Return [x, y] of the center of cell containing provided text 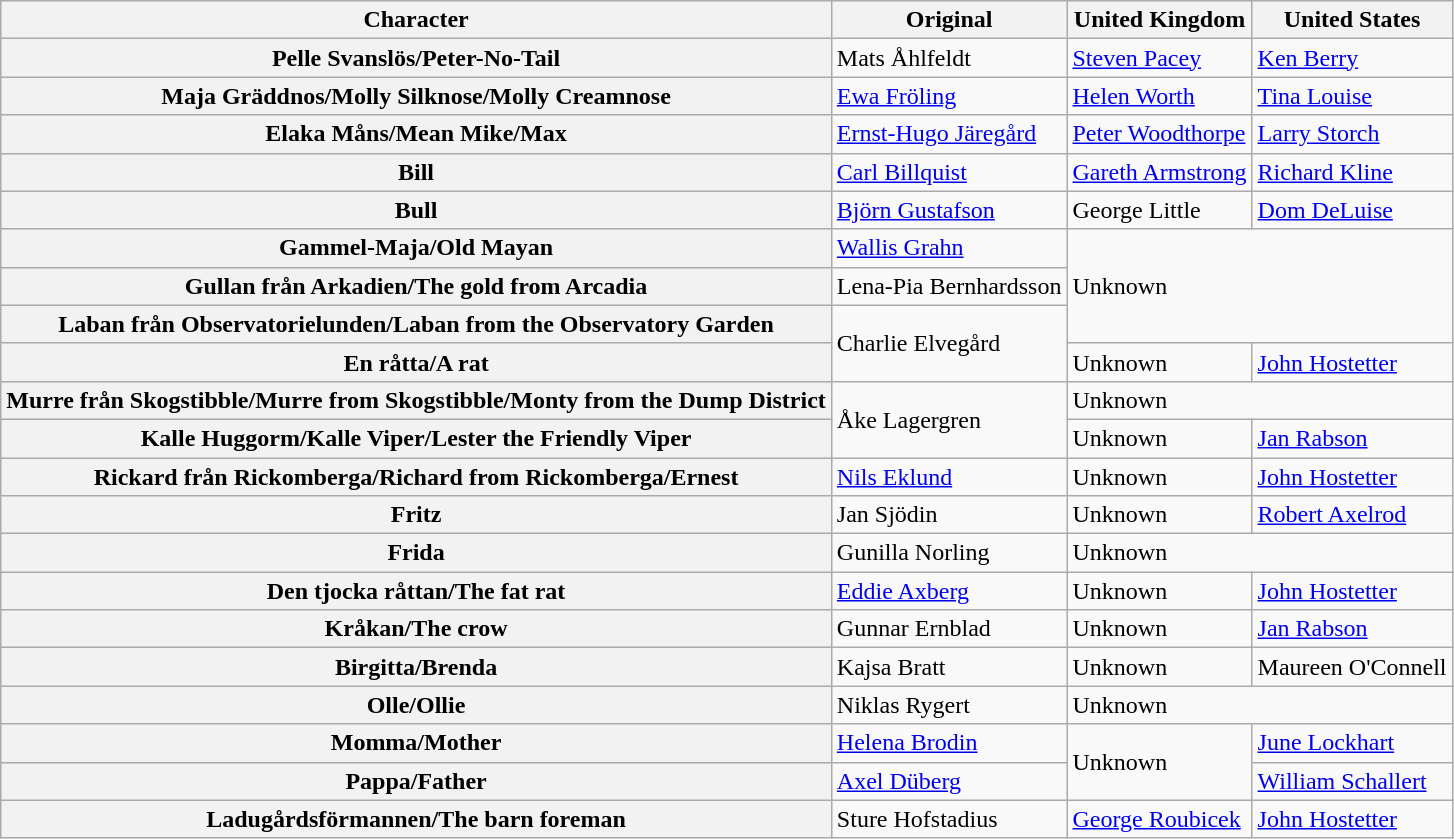
Helena Brodin [949, 743]
Jan Sjödin [949, 515]
Bull [416, 210]
Axel Düberg [949, 781]
Gullan från Arkadien/The gold from Arcadia [416, 286]
Helen Worth [1160, 96]
Nils Eklund [949, 477]
Charlie Elvegård [949, 343]
Steven Pacey [1160, 58]
Pelle Svanslös/Peter-No-Tail [416, 58]
Björn Gustafson [949, 210]
Gammel-Maja/Old Mayan [416, 248]
Laban från Observatorielunden/Laban from the Observatory Garden [416, 324]
Mats Åhlfeldt [949, 58]
Ewa Fröling [949, 96]
George Roubicek [1160, 819]
Gunnar Ernblad [949, 629]
Momma/Mother [416, 743]
Niklas Rygert [949, 705]
Eddie Axberg [949, 591]
William Schallert [1352, 781]
Gunilla Norling [949, 553]
Gareth Armstrong [1160, 172]
Kalle Huggorm/Kalle Viper/Lester the Friendly Viper [416, 438]
Richard Kline [1352, 172]
Ladugårdsförmannen/The barn foreman [416, 819]
Wallis Grahn [949, 248]
Fritz [416, 515]
Frida [416, 553]
Ken Berry [1352, 58]
June Lockhart [1352, 743]
En råtta/A rat [416, 362]
Peter Woodthorpe [1160, 134]
Robert Axelrod [1352, 515]
Rickard från Rickomberga/Richard from Rickomberga/Ernest [416, 477]
Dom DeLuise [1352, 210]
Maja Gräddnos/Molly Silknose/Molly Creamnose [416, 96]
Murre från Skogstibble/Murre from Skogstibble/Monty from the Dump District [416, 400]
Kajsa Bratt [949, 667]
Ernst-Hugo Järegård [949, 134]
Den tjocka råttan/The fat rat [416, 591]
Lena-Pia Bernhardsson [949, 286]
Olle/Ollie [416, 705]
Tina Louise [1352, 96]
Bill [416, 172]
Elaka Måns/Mean Mike/Max [416, 134]
George Little [1160, 210]
Pappa/Father [416, 781]
Sture Hofstadius [949, 819]
United States [1352, 20]
Kråkan/The crow [416, 629]
Birgitta/Brenda [416, 667]
Original [949, 20]
Larry Storch [1352, 134]
Åke Lagergren [949, 419]
Character [416, 20]
United Kingdom [1160, 20]
Maureen O'Connell [1352, 667]
Carl Billquist [949, 172]
